Scan for the cell matching the given text and deliver its [x, y] coordinate at center. 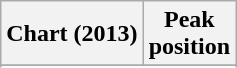
Peakposition [189, 34]
Chart (2013) [72, 34]
